Detect which cell encompasses the target text, then output its (X, Y) center coordinate. 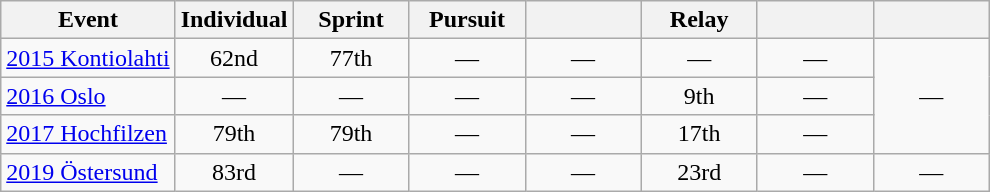
17th (699, 134)
2017 Hochfilzen (88, 134)
Pursuit (467, 20)
83rd (234, 172)
2016 Oslo (88, 96)
2015 Kontiolahti (88, 58)
23rd (699, 172)
Event (88, 20)
9th (699, 96)
62nd (234, 58)
Individual (234, 20)
77th (351, 58)
2019 Östersund (88, 172)
Relay (699, 20)
Sprint (351, 20)
